Detect which cell encompasses the target text, then output its (x, y) center coordinate. 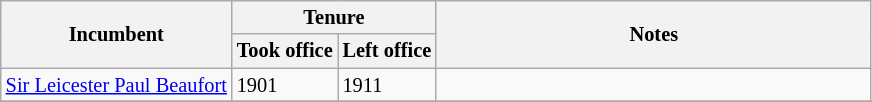
Notes (654, 34)
Took office (285, 51)
Sir Leicester Paul Beaufort (116, 85)
1911 (388, 85)
1901 (285, 85)
Left office (388, 51)
Tenure (334, 17)
Incumbent (116, 34)
